Scan for the cell matching the given text and deliver its [X, Y] coordinate at center. 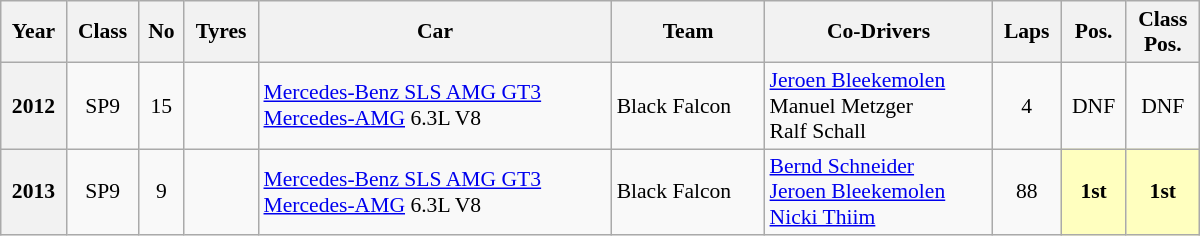
9 [162, 192]
Year [34, 32]
Class [102, 32]
Pos. [1094, 32]
Jeroen Bleekemolen Manuel Metzger Ralf Schall [879, 106]
Bernd Schneider Jeroen Bleekemolen Nicki Thiim [879, 192]
Tyres [222, 32]
2012 [34, 106]
Car [434, 32]
88 [1027, 192]
Team [688, 32]
15 [162, 106]
Laps [1027, 32]
No [162, 32]
ClassPos. [1162, 32]
2013 [34, 192]
Co-Drivers [879, 32]
4 [1027, 106]
